For the text-containing cell, return its midpoint in (X, Y) coordinate format. 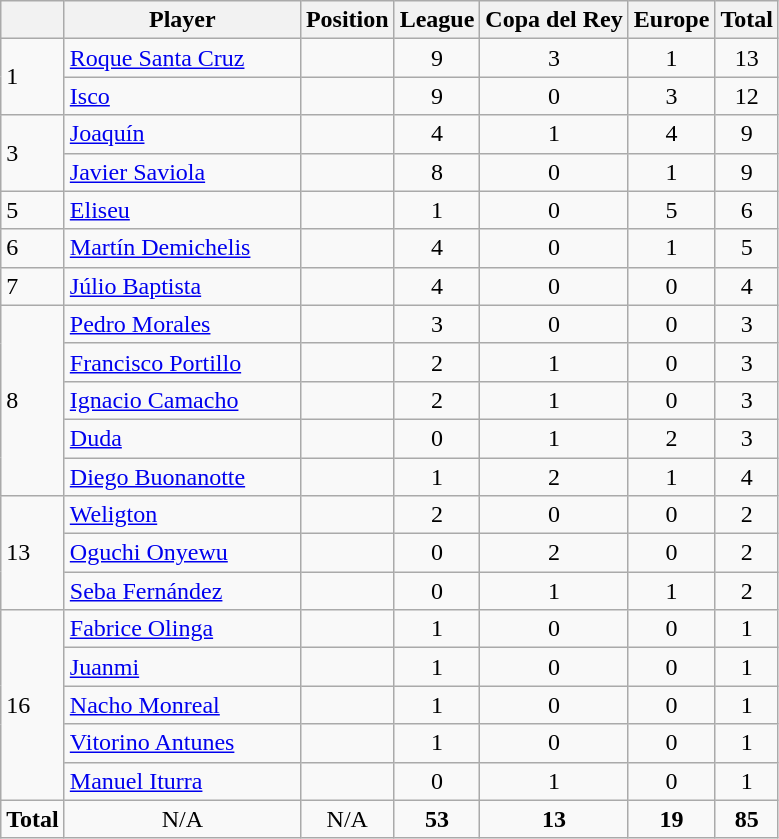
Vitorino Antunes (182, 743)
Player (182, 20)
16 (33, 705)
53 (437, 819)
85 (747, 819)
Javier Saviola (182, 172)
Manuel Iturra (182, 781)
Pedro Morales (182, 324)
Juanmi (182, 667)
Roque Santa Cruz (182, 58)
Júlio Baptista (182, 286)
Duda (182, 438)
Martín Demichelis (182, 248)
Weligton (182, 515)
Ignacio Camacho (182, 400)
Oguchi Onyewu (182, 553)
League (437, 20)
Nacho Monreal (182, 705)
Fabrice Olinga (182, 629)
Copa del Rey (554, 20)
Joaquín (182, 134)
Position (347, 20)
7 (33, 286)
Francisco Portillo (182, 362)
Diego Buonanotte (182, 477)
19 (672, 819)
Seba Fernández (182, 591)
Eliseu (182, 210)
Isco (182, 96)
12 (747, 96)
Europe (672, 20)
